Determine the [x, y] coordinate at the center of the cell enclosing the given text.  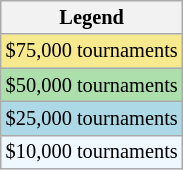
$25,000 tournaments [92, 118]
$75,000 tournaments [92, 51]
$50,000 tournaments [92, 85]
Legend [92, 17]
$10,000 tournaments [92, 152]
